Identify which cell holds the provided text, then report its (x, y) central coordinate. 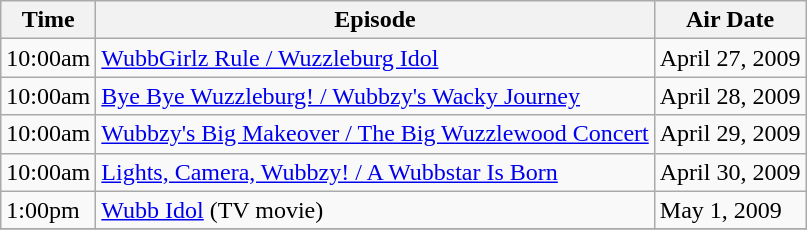
Episode (375, 20)
1:00pm (48, 210)
Wubbzy's Big Makeover / The Big Wuzzlewood Concert (375, 134)
WubbGirlz Rule / Wuzzleburg Idol (375, 58)
April 27, 2009 (730, 58)
Air Date (730, 20)
April 29, 2009 (730, 134)
Lights, Camera, Wubbzy! / A Wubbstar Is Born (375, 172)
May 1, 2009 (730, 210)
Wubb Idol (TV movie) (375, 210)
April 28, 2009 (730, 96)
April 30, 2009 (730, 172)
Time (48, 20)
Bye Bye Wuzzleburg! / Wubbzy's Wacky Journey (375, 96)
